Return the [x, y] coordinate for the center point of the cell that contains the specified text.  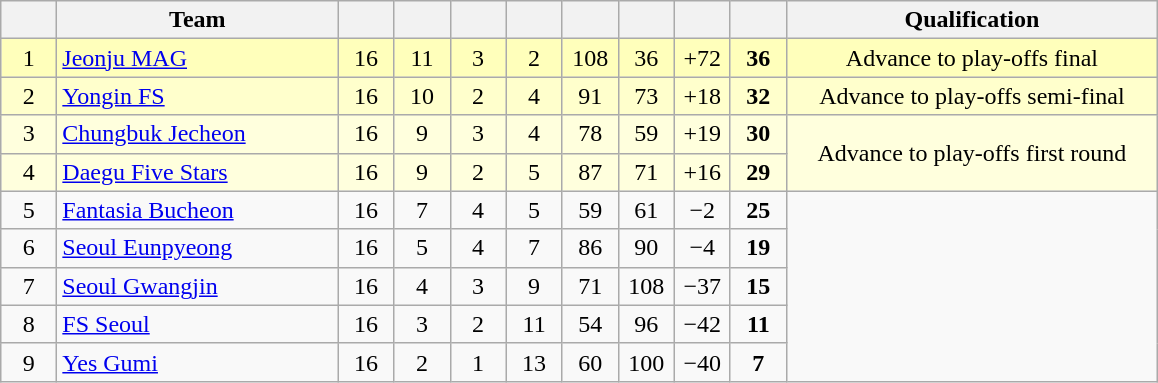
6 [29, 248]
+72 [702, 58]
−4 [702, 248]
61 [646, 210]
Chungbuk Jecheon [198, 134]
Jeonju MAG [198, 58]
10 [422, 96]
Team [198, 20]
25 [758, 210]
FS Seoul [198, 324]
Qualification [972, 20]
Advance to play-offs final [972, 58]
+19 [702, 134]
90 [646, 248]
30 [758, 134]
−40 [702, 362]
32 [758, 96]
Daegu Five Stars [198, 172]
−2 [702, 210]
100 [646, 362]
Yes Gumi [198, 362]
19 [758, 248]
54 [590, 324]
Yongin FS [198, 96]
−37 [702, 286]
91 [590, 96]
Advance to play-offs semi-final [972, 96]
86 [590, 248]
Fantasia Bucheon [198, 210]
−42 [702, 324]
29 [758, 172]
73 [646, 96]
Seoul Eunpyeong [198, 248]
Seoul Gwangjin [198, 286]
8 [29, 324]
+18 [702, 96]
Advance to play-offs first round [972, 153]
78 [590, 134]
15 [758, 286]
13 [534, 362]
96 [646, 324]
+16 [702, 172]
87 [590, 172]
60 [590, 362]
